Extract the [X, Y] coordinate from the center of the cell holding the provided text.  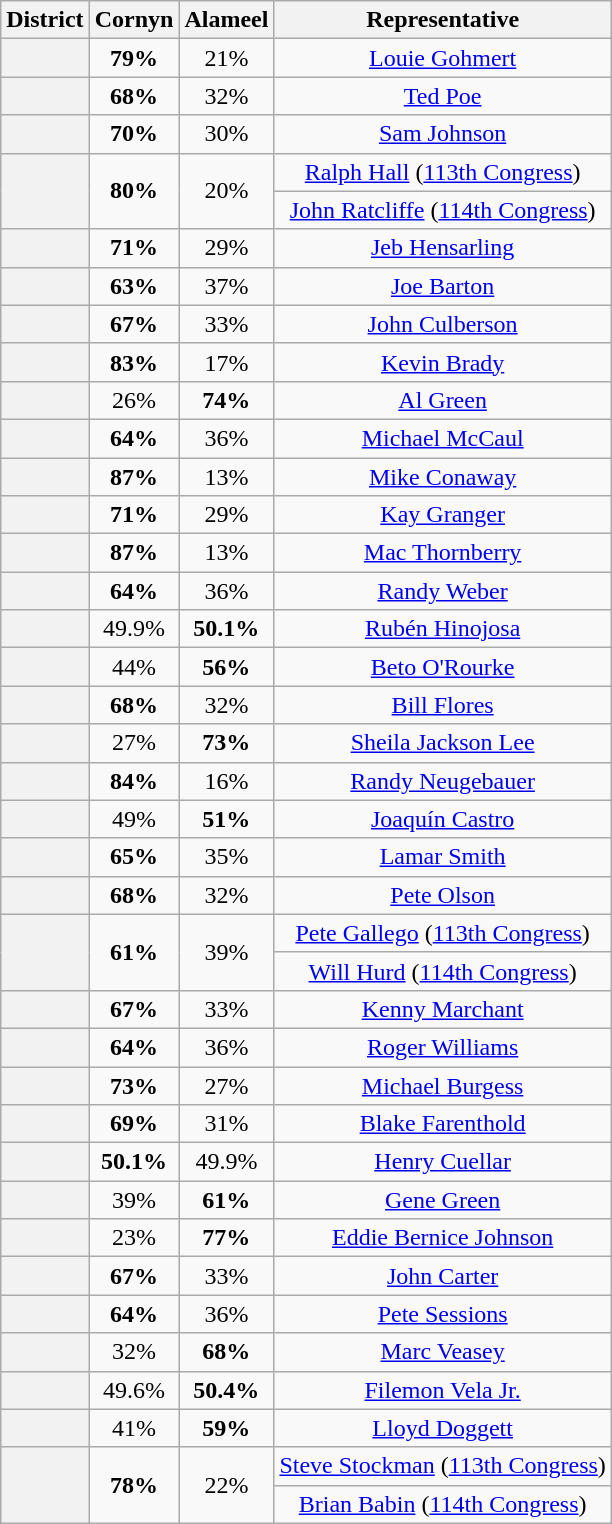
Blake Farenthold [442, 1124]
Sam Johnson [442, 134]
Ted Poe [442, 96]
21% [226, 58]
Kay Granger [442, 515]
Pete Olson [442, 895]
John Carter [442, 1276]
Marc Veasey [442, 1352]
Filemon Vela Jr. [442, 1390]
51% [226, 819]
Jeb Hensarling [442, 248]
Alameel [226, 20]
37% [226, 286]
Ralph Hall (113th Congress) [442, 172]
17% [226, 362]
Steve Stockman (113th Congress) [442, 1466]
District [45, 20]
Henry Cuellar [442, 1162]
69% [134, 1124]
26% [134, 400]
70% [134, 134]
Louie Gohmert [442, 58]
83% [134, 362]
Lamar Smith [442, 857]
Pete Gallego (113th Congress) [442, 933]
John Ratcliffe (114th Congress) [442, 210]
16% [226, 781]
Randy Weber [442, 591]
77% [226, 1238]
44% [134, 667]
Mac Thornberry [442, 553]
41% [134, 1428]
31% [226, 1124]
Cornyn [134, 20]
74% [226, 400]
Representative [442, 20]
Kenny Marchant [442, 1009]
Pete Sessions [442, 1314]
59% [226, 1428]
49% [134, 819]
65% [134, 857]
Al Green [442, 400]
35% [226, 857]
Roger Williams [442, 1047]
23% [134, 1238]
30% [226, 134]
Sheila Jackson Lee [442, 743]
John Culberson [442, 324]
Michael Burgess [442, 1085]
Rubén Hinojosa [442, 629]
84% [134, 781]
Joe Barton [442, 286]
Joaquín Castro [442, 819]
63% [134, 286]
Beto O'Rourke [442, 667]
56% [226, 667]
20% [226, 191]
Kevin Brady [442, 362]
Gene Green [442, 1200]
Michael McCaul [442, 438]
Mike Conaway [442, 477]
80% [134, 191]
Eddie Bernice Johnson [442, 1238]
22% [226, 1485]
Will Hurd (114th Congress) [442, 971]
50.4% [226, 1390]
Bill Flores [442, 705]
79% [134, 58]
78% [134, 1485]
49.6% [134, 1390]
Brian Babin (114th Congress) [442, 1504]
Lloyd Doggett [442, 1428]
Randy Neugebauer [442, 781]
